Detect which cell encompasses the target text, then output its [x, y] center coordinate. 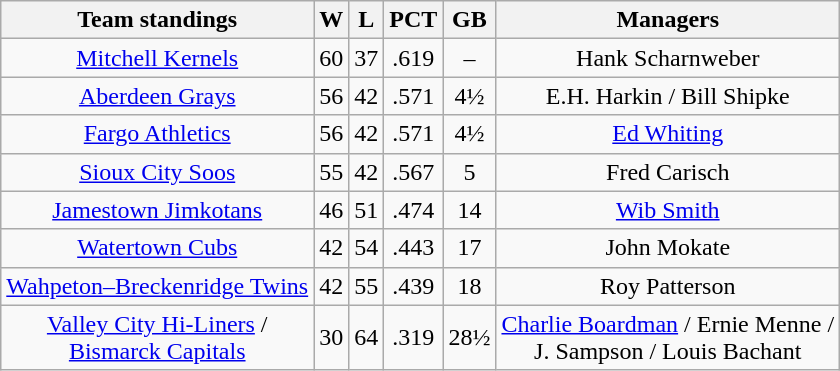
60 [332, 58]
.619 [414, 58]
L [366, 20]
Fred Carisch [668, 172]
30 [332, 338]
Fargo Athletics [158, 134]
GB [470, 20]
Valley City Hi-Liners /Bismarck Capitals [158, 338]
28½ [470, 338]
Watertown Cubs [158, 248]
– [470, 58]
Charlie Boardman / Ernie Menne /J. Sampson / Louis Bachant [668, 338]
Mitchell Kernels [158, 58]
Ed Whiting [668, 134]
.319 [414, 338]
.443 [414, 248]
Jamestown Jimkotans [158, 210]
E.H. Harkin / Bill Shipke [668, 96]
Roy Patterson [668, 286]
37 [366, 58]
John Mokate [668, 248]
5 [470, 172]
.474 [414, 210]
18 [470, 286]
.567 [414, 172]
17 [470, 248]
14 [470, 210]
46 [332, 210]
Sioux City Soos [158, 172]
64 [366, 338]
Aberdeen Grays [158, 96]
PCT [414, 20]
Managers [668, 20]
W [332, 20]
.439 [414, 286]
51 [366, 210]
Wahpeton–Breckenridge Twins [158, 286]
Hank Scharnweber [668, 58]
54 [366, 248]
Wib Smith [668, 210]
Team standings [158, 20]
